Return the (X, Y) coordinate for the center point of the cell that contains the specified text.  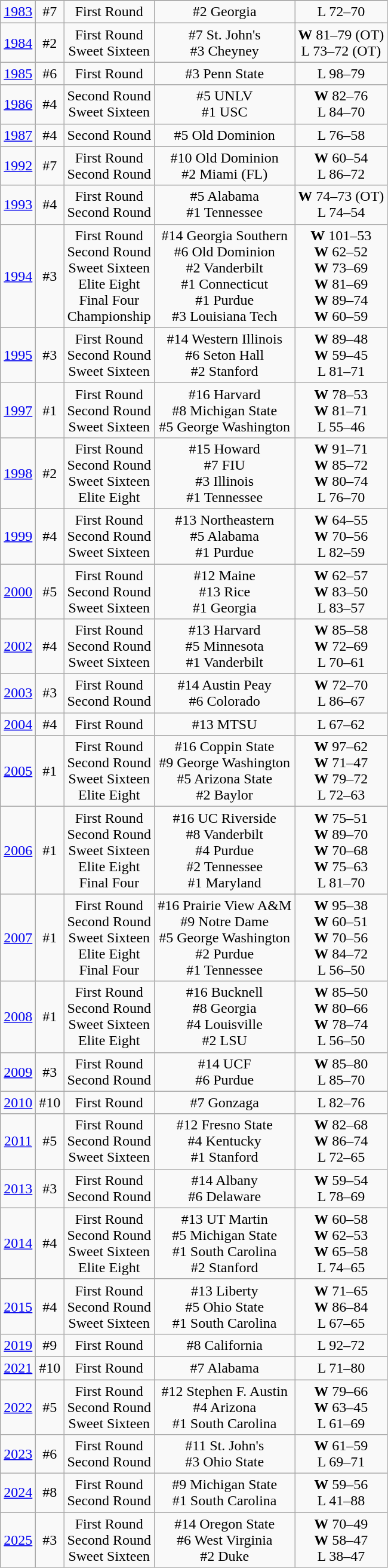
#14 Oregon State#6 West Virginia#2 Duke (224, 1540)
1985 (18, 73)
2002 (18, 647)
W 64–55W 70–56L 82–59 (341, 536)
2010 (18, 1102)
W 72–70L 86–67 (341, 693)
2011 (18, 1141)
#13 MTSU (224, 724)
2003 (18, 693)
2009 (18, 1072)
2008 (18, 1017)
#3 Penn State (224, 73)
W 81–79 (OT)L 73–72 (OT) (341, 43)
1987 (18, 135)
#2 Georgia (224, 12)
W 97–62W 71–47W 79–72L 72–63 (341, 771)
#12 Fresno State#4 Kentucky#1 Stanford (224, 1141)
W 82–68W 86–74L 72–65 (341, 1141)
#12 Stephen F. Austin#4 Arizona#1 South Carolina (224, 1407)
1998 (18, 473)
1997 (18, 410)
#14 Georgia Southern#6 Old Dominion#2 Vanderbilt#1 Connecticut#1 Purdue#3 Louisiana Tech (224, 276)
2013 (18, 1188)
#10 Old Dominion#2 Miami (FL) (224, 166)
L 67–62 (341, 724)
#14 Austin Peay#6 Colorado (224, 693)
W 59–56L 41–88 (341, 1493)
L 82–76 (341, 1102)
First RoundSecond RoundSweet SixteenElite EightFinal FourChampionship (109, 276)
2021 (18, 1368)
W 70–49W 58–47L 38–47 (341, 1540)
W 91–71W 85–72W 80–74L 76–70 (341, 473)
#9 Michigan State#1 South Carolina (224, 1493)
L 72–70 (341, 12)
W 101–53W 62–52W 73–69W 81–69W 89–74W 60–59 (341, 276)
1993 (18, 204)
W 95–38W 60–51W 70–56W 84–72L 56–50 (341, 938)
1983 (18, 12)
2005 (18, 771)
#7 Alabama (224, 1368)
W 79–66W 63–45L 61–69 (341, 1407)
W 89–48W 59–45L 81–71 (341, 355)
W 85–58W 72–69L 70–61 (341, 647)
#9 (50, 1345)
W 85–50W 80–66W 78–74L 56–50 (341, 1017)
W 85–80L 85–70 (341, 1072)
W 60–58W 62–53W 65–58L 74–65 (341, 1243)
#15 Howard#7 FIU#3 Illinois#1 Tennessee (224, 473)
2024 (18, 1493)
W 78–53W 81–71L 55–46 (341, 410)
2006 (18, 850)
#16 Bucknell#8 Georgia#4 Louisville#2 LSU (224, 1017)
#13 UT Martin#5 Michigan State#1 South Carolina#2 Stanford (224, 1243)
W 71–65W 86–84L 67–65 (341, 1306)
L 76–58 (341, 135)
#8 (50, 1493)
W 61–59L 69–71 (341, 1454)
#11 St. John's#3 Ohio State (224, 1454)
1994 (18, 276)
1984 (18, 43)
1999 (18, 536)
#13 Liberty#5 Ohio State#1 South Carolina (224, 1306)
#13 Northeastern#5 Alabama#1 Purdue (224, 536)
2014 (18, 1243)
Second Round (109, 135)
1986 (18, 104)
2025 (18, 1540)
W 59–54L 78–69 (341, 1188)
#14 Albany#6 Delaware (224, 1188)
#5 UNLV#1 USC (224, 104)
2000 (18, 592)
1995 (18, 355)
#7 Gonzaga (224, 1102)
#5 Alabama#1 Tennessee (224, 204)
1992 (18, 166)
2004 (18, 724)
#12 Maine#13 Rice#1 Georgia (224, 592)
#16 UC Riverside#8 Vanderbilt#4 Purdue#2 Tennessee#1 Maryland (224, 850)
First RoundSweet Sixteen (109, 43)
W 62–57W 83–50L 83–57 (341, 592)
2019 (18, 1345)
Second RoundSweet Sixteen (109, 104)
#5 Old Dominion (224, 135)
L 71–80 (341, 1368)
#7 St. John's#3 Cheyney (224, 43)
#8 California (224, 1345)
#16 Harvard#8 Michigan State#5 George Washington (224, 410)
W 74–73 (OT)L 74–54 (341, 204)
2022 (18, 1407)
W 75–51W 89–70W 70–68W 75–63L 81–70 (341, 850)
W 82–76L 84–70 (341, 104)
2023 (18, 1454)
2007 (18, 938)
#16 Coppin State#9 George Washington#5 Arizona State#2 Baylor (224, 771)
#16 Prairie View A&M#9 Notre Dame#5 George Washington#2 Purdue#1 Tennessee (224, 938)
2015 (18, 1306)
W 60–54L 86–72 (341, 166)
L 92–72 (341, 1345)
#14 Western Illinois#6 Seton Hall#2 Stanford (224, 355)
#14 UCF#6 Purdue (224, 1072)
#13 Harvard#5 Minnesota#1 Vanderbilt (224, 647)
L 98–79 (341, 73)
